Pinpoint the cell where the given text exists, returning its [X, Y] midpoint coordinate. 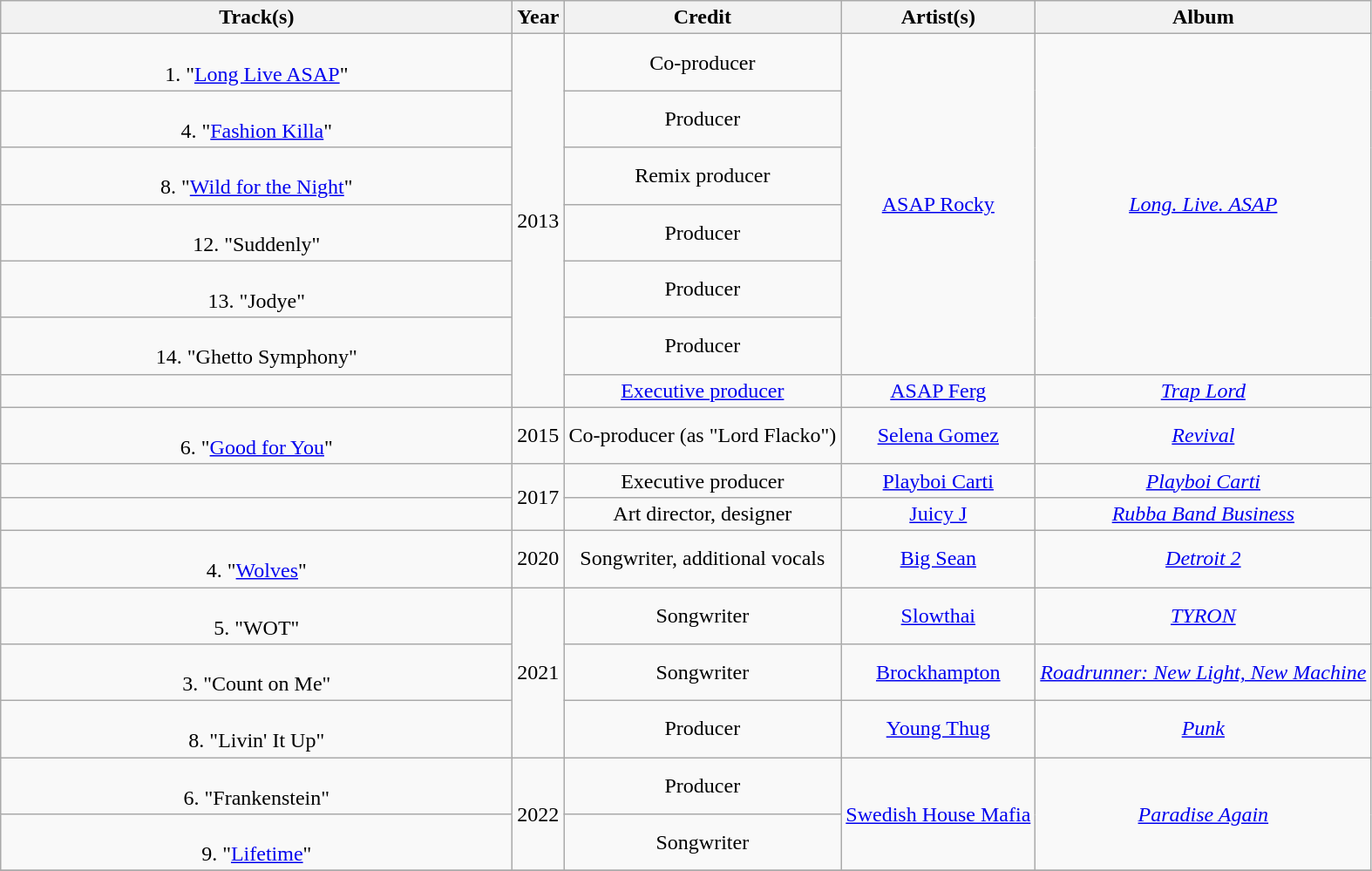
2015 [539, 436]
Remix producer [703, 176]
Artist(s) [938, 17]
8. "Wild for the Night" [256, 176]
Slowthai [938, 616]
8. "Livin' It Up" [256, 729]
3. "Count on Me" [256, 673]
Paradise Again [1203, 814]
1. "Long Live ASAP" [256, 63]
2020 [539, 558]
Art director, designer [703, 514]
Co-producer (as "Lord Flacko") [703, 436]
Young Thug [938, 729]
ASAP Ferg [938, 391]
6. "Good for You" [256, 436]
Track(s) [256, 17]
Revival [1203, 436]
Trap Lord [1203, 391]
2021 [539, 673]
Credit [703, 17]
4. "Wolves" [256, 558]
Songwriter, additional vocals [703, 558]
Swedish House Mafia [938, 814]
13. "Jodye" [256, 289]
2013 [539, 221]
TYRON [1203, 616]
9. "Lifetime" [256, 842]
5. "WOT" [256, 616]
Rubba Band Business [1203, 514]
Punk [1203, 729]
Selena Gomez [938, 436]
Brockhampton [938, 673]
Year [539, 17]
2017 [539, 497]
Roadrunner: New Light, New Machine [1203, 673]
Long. Live. ASAP [1203, 204]
Big Sean [938, 558]
14. "Ghetto Symphony" [256, 345]
Detroit 2 [1203, 558]
2022 [539, 814]
Co-producer [703, 63]
ASAP Rocky [938, 204]
Juicy J [938, 514]
4. "Fashion Killa" [256, 119]
6. "Frankenstein" [256, 786]
12. "Suddenly" [256, 232]
Album [1203, 17]
